Return the [X, Y] coordinate for the center point of the cell that contains the specified text.  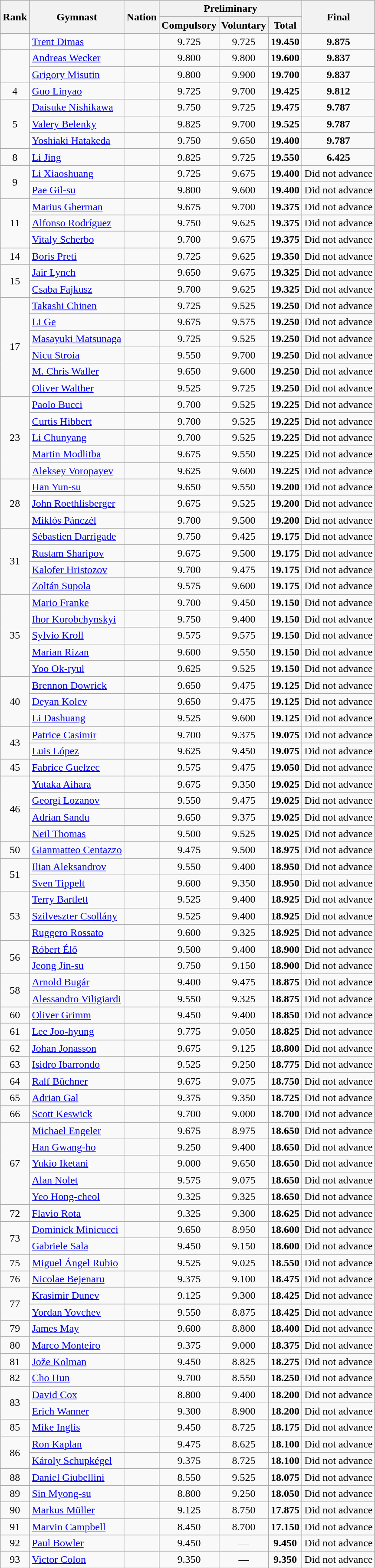
Curtis Hibbert [77, 421]
75 [15, 1263]
Masayuki Matsunaga [77, 339]
Li Dashuang [77, 718]
Johan Jonasson [77, 1048]
Sven Tippelt [77, 883]
Luis López [77, 751]
31 [15, 561]
85 [15, 1428]
50 [15, 850]
Nation [141, 17]
9.050 [243, 1032]
77 [15, 1304]
80 [15, 1345]
Lee Joo-hyung [77, 1032]
18.475 [286, 1279]
18.250 [286, 1378]
Marco Monteiro [77, 1345]
Marius Gherman [77, 207]
8.975 [243, 1131]
Kalofer Hristozov [77, 570]
19.450 [286, 42]
Li Jing [77, 157]
40 [15, 701]
18.800 [286, 1048]
91 [15, 1526]
John Roethlisberger [77, 504]
Paolo Bucci [77, 404]
83 [15, 1403]
Erich Wanner [77, 1411]
8.825 [243, 1362]
5 [15, 124]
Sylvio Kroll [77, 636]
Martin Modlitba [77, 454]
62 [15, 1048]
Patrice Casimir [77, 735]
15 [15, 281]
14 [15, 256]
17.875 [286, 1510]
Flavio Rota [77, 1213]
Rustam Sharipov [77, 553]
Nicu Stroia [77, 355]
Gianmatteo Centazzo [77, 850]
Jeong Jin-su [77, 965]
6.425 [339, 157]
73 [15, 1238]
19.600 [286, 58]
Gabriele Sala [77, 1246]
Terry Bartlett [77, 900]
Yordan Yovchev [77, 1312]
Károly Schupkégel [77, 1460]
8.950 [243, 1229]
9.100 [243, 1279]
David Cox [77, 1395]
Daniel Giubellini [77, 1477]
Guo Linyao [77, 91]
Alfonso Rodríguez [77, 223]
Han Yun-su [77, 487]
18.725 [286, 1098]
Li Xiaoshuang [77, 173]
Oliver Walther [77, 388]
Ihor Korobchynskyi [77, 619]
18.550 [286, 1263]
8.700 [243, 1526]
Oliver Grimm [77, 1015]
90 [15, 1510]
88 [15, 1477]
76 [15, 1279]
56 [15, 957]
M. Chris Waller [77, 372]
Szilveszter Csollány [77, 916]
11 [15, 223]
67 [15, 1164]
9.025 [243, 1263]
66 [15, 1114]
Ron Kaplan [77, 1444]
Grigory Misutin [77, 75]
Yeo Hong-cheol [77, 1196]
Paul Bowler [77, 1543]
Mario Franke [77, 603]
Sébastien Darrigade [77, 537]
Li Ge [77, 322]
18.850 [286, 1015]
James May [77, 1329]
Li Chunyang [77, 437]
19.350 [286, 256]
Isidro Ibarrondo [77, 1065]
64 [15, 1081]
18.775 [286, 1065]
Rank [15, 17]
19.550 [286, 157]
Yukio Iketani [77, 1164]
Markus Müller [77, 1510]
82 [15, 1378]
Adrian Gal [77, 1098]
8.900 [243, 1411]
19.425 [286, 91]
35 [15, 636]
Róbert Élő [77, 949]
18.975 [286, 850]
Victor Colon [77, 1560]
Yoshiaki Hatakeda [77, 140]
18.750 [286, 1081]
8.450 [189, 1526]
Zoltán Supola [77, 586]
18.700 [286, 1114]
8.625 [243, 1444]
81 [15, 1362]
18.375 [286, 1345]
53 [15, 916]
Fabrice Guelzec [77, 768]
Gymnast [77, 17]
Preliminary [231, 9]
19.525 [286, 124]
Andreas Wecker [77, 58]
Scott Keswick [77, 1114]
Pae Gil-su [77, 190]
18.275 [286, 1362]
Compulsory [189, 25]
19.475 [286, 108]
23 [15, 437]
Ralf Büchner [77, 1081]
Jože Kolman [77, 1362]
Mike Inglis [77, 1428]
Jair Lynch [77, 273]
Nicolae Bejenaru [77, 1279]
9.775 [189, 1032]
43 [15, 743]
51 [15, 875]
79 [15, 1329]
46 [15, 809]
Han Gwang-ho [77, 1147]
18.075 [286, 1477]
Georgi Lozanov [77, 801]
18.625 [286, 1213]
Valery Belenky [77, 124]
17.150 [286, 1526]
Krasimir Dunev [77, 1296]
60 [15, 1015]
18.400 [286, 1329]
Brennon Dowrick [77, 685]
93 [15, 1560]
Yutaka Aihara [77, 784]
Marian Rizan [77, 652]
9.425 [243, 537]
63 [15, 1065]
Vitaly Scherbo [77, 240]
28 [15, 504]
45 [15, 768]
Ilian Aleksandrov [77, 867]
Deyan Kolev [77, 701]
58 [15, 990]
Alan Nolet [77, 1180]
61 [15, 1032]
19.050 [286, 768]
Daisuke Nishikawa [77, 108]
Miguel Ángel Rubio [77, 1263]
9.900 [243, 75]
92 [15, 1543]
Michael Engeler [77, 1131]
19.700 [286, 75]
Dominick Minicucci [77, 1229]
18.050 [286, 1493]
Yoo Ok-ryul [77, 668]
Sin Myong-su [77, 1493]
9.875 [339, 42]
89 [15, 1493]
8.875 [243, 1312]
Ruggero Rossato [77, 932]
Adrian Sandu [77, 817]
17 [15, 347]
Cho Hun [77, 1378]
9.812 [339, 91]
18.175 [286, 1428]
18.825 [286, 1032]
Miklós Pánczél [77, 520]
Csaba Fajkusz [77, 289]
Takashi Chinen [77, 306]
Boris Preti [77, 256]
Alessandro Viligiardi [77, 998]
9 [15, 182]
Voluntary [243, 25]
Neil Thomas [77, 834]
65 [15, 1098]
86 [15, 1452]
Final [339, 17]
Total [286, 25]
72 [15, 1213]
Aleksey Voropayev [77, 470]
8.750 [243, 1510]
Arnold Bugár [77, 982]
Trent Dimas [77, 42]
8 [15, 157]
4 [15, 91]
Marvin Campbell [77, 1526]
